Locate the cell with the specified text and output its (X, Y) center coordinate. 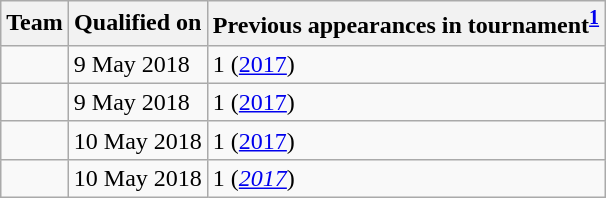
Team (35, 24)
Qualified on (138, 24)
Previous appearances in tournament1 (406, 24)
